Search for the cell housing the specified text and yield its (x, y) center coordinate. 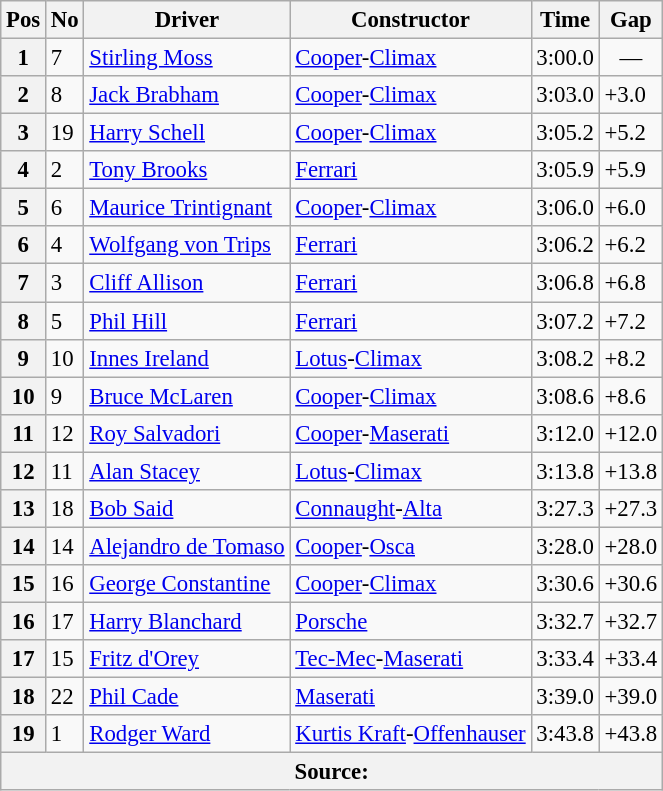
3:06.0 (565, 208)
Kurtis Kraft-Offenhauser (410, 734)
Time (565, 20)
Jack Brabham (187, 95)
22 (65, 697)
Bruce McLaren (187, 396)
Source: (332, 772)
3:33.4 (565, 659)
+43.8 (630, 734)
Bob Said (187, 509)
3:12.0 (565, 433)
3:05.2 (565, 133)
Porsche (410, 621)
Maserati (410, 697)
3:08.6 (565, 396)
Driver (187, 20)
Roy Salvadori (187, 433)
+30.6 (630, 584)
+8.6 (630, 396)
Phil Hill (187, 321)
No (65, 20)
Gap (630, 20)
3:06.8 (565, 283)
3:39.0 (565, 697)
3:13.8 (565, 471)
Cooper-Osca (410, 546)
+33.4 (630, 659)
13 (24, 509)
+27.3 (630, 509)
+7.2 (630, 321)
Alejandro de Tomaso (187, 546)
Constructor (410, 20)
Rodger Ward (187, 734)
3:30.6 (565, 584)
+13.8 (630, 471)
3:00.0 (565, 58)
+28.0 (630, 546)
+3.0 (630, 95)
+5.9 (630, 170)
Harry Schell (187, 133)
Tec-Mec-Maserati (410, 659)
+5.2 (630, 133)
3:27.3 (565, 509)
Harry Blanchard (187, 621)
3:08.2 (565, 358)
Stirling Moss (187, 58)
Phil Cade (187, 697)
3:03.0 (565, 95)
+6.0 (630, 208)
Connaught-Alta (410, 509)
Pos (24, 20)
Cliff Allison (187, 283)
3:43.8 (565, 734)
Maurice Trintignant (187, 208)
+12.0 (630, 433)
George Constantine (187, 584)
+39.0 (630, 697)
Fritz d'Orey (187, 659)
3:32.7 (565, 621)
Tony Brooks (187, 170)
3:06.2 (565, 245)
+32.7 (630, 621)
+8.2 (630, 358)
+6.8 (630, 283)
Cooper-Maserati (410, 433)
— (630, 58)
+6.2 (630, 245)
3:07.2 (565, 321)
3:28.0 (565, 546)
3:05.9 (565, 170)
Wolfgang von Trips (187, 245)
Alan Stacey (187, 471)
Innes Ireland (187, 358)
